Return the [X, Y] coordinate for the center point of the cell that contains the specified text.  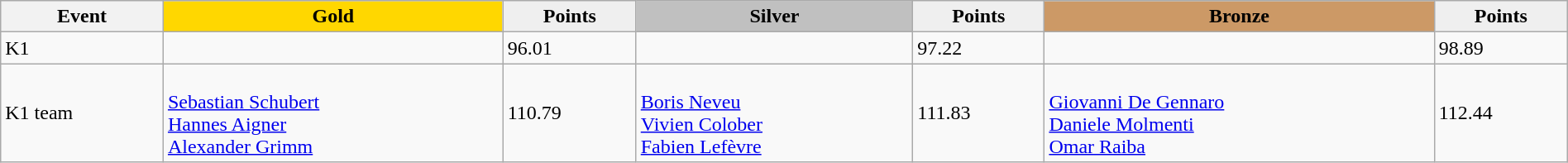
98.89 [1500, 48]
Giovanni De GennaroDaniele MolmentiOmar Raiba [1239, 113]
96.01 [569, 48]
Boris NeveuVivien ColoberFabien Lefèvre [774, 113]
K1 team [83, 113]
Event [83, 17]
110.79 [569, 113]
K1 [83, 48]
Sebastian SchubertHannes AignerAlexander Grimm [332, 113]
Gold [332, 17]
Silver [774, 17]
111.83 [979, 113]
97.22 [979, 48]
Bronze [1239, 17]
112.44 [1500, 113]
